Capture the cell that displays the provided text and extract its [X, Y] central coordinate. 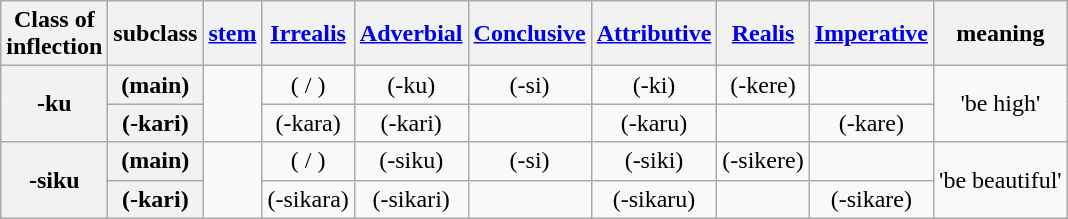
-ku [54, 104]
stem [232, 34]
'be beautiful' [1001, 180]
Adverbial [411, 34]
(-sikare) [871, 199]
subclass [156, 34]
Conclusive [530, 34]
(-kara) [308, 123]
(-siku) [411, 161]
Realis [763, 34]
(-ku) [411, 85]
(-sikari) [411, 199]
Imperative [871, 34]
(-siki) [654, 161]
(-sikere) [763, 161]
(-sikaru) [654, 199]
(-karu) [654, 123]
meaning [1001, 34]
Attributive [654, 34]
(-ki) [654, 85]
(-kere) [763, 85]
'be high' [1001, 104]
Irrealis [308, 34]
-siku [54, 180]
Class ofinflection [54, 34]
(-sikara) [308, 199]
(-kare) [871, 123]
